Return the (X, Y) coordinate for the center point of the cell that contains the specified text.  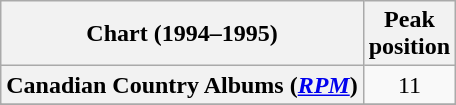
Peakposition (409, 34)
Canadian Country Albums (RPM) (182, 85)
Chart (1994–1995) (182, 34)
11 (409, 85)
